Search for the cell housing the specified text and yield its [x, y] center coordinate. 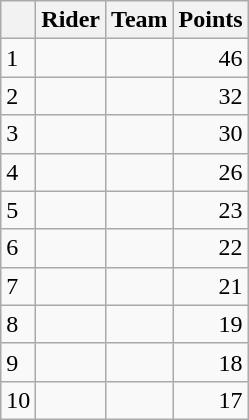
22 [210, 248]
Points [210, 20]
18 [210, 362]
7 [18, 286]
3 [18, 134]
4 [18, 172]
1 [18, 58]
19 [210, 324]
32 [210, 96]
9 [18, 362]
2 [18, 96]
46 [210, 58]
6 [18, 248]
10 [18, 400]
26 [210, 172]
23 [210, 210]
30 [210, 134]
8 [18, 324]
Rider [71, 20]
21 [210, 286]
17 [210, 400]
Team [140, 20]
5 [18, 210]
